Search for the cell housing the specified text and yield its [x, y] center coordinate. 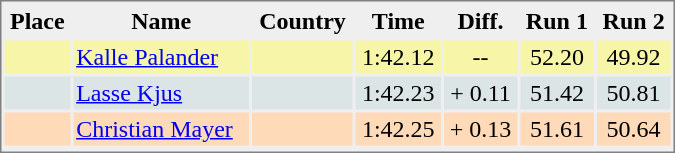
+ 0.11 [480, 92]
1:42.12 [398, 56]
Place [37, 20]
Kalle Palander [161, 56]
Country [302, 20]
Name [161, 20]
52.20 [557, 56]
-- [480, 56]
50.64 [634, 128]
49.92 [634, 56]
+ 0.13 [480, 128]
51.42 [557, 92]
Time [398, 20]
50.81 [634, 92]
1:42.25 [398, 128]
Lasse Kjus [161, 92]
51.61 [557, 128]
Run 2 [634, 20]
1:42.23 [398, 92]
Christian Mayer [161, 128]
Diff. [480, 20]
Run 1 [557, 20]
